Pinpoint the cell where the given text exists, returning its [x, y] midpoint coordinate. 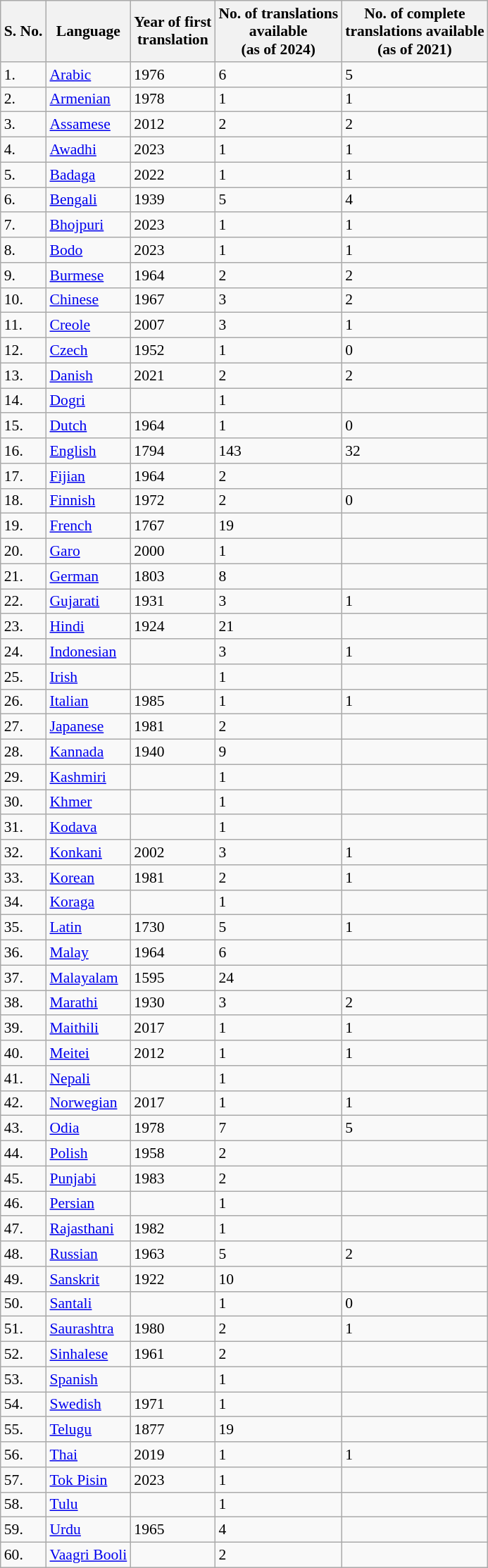
49. [24, 1279]
8 [278, 576]
1940 [173, 752]
Sanskrit [88, 1279]
Arabic [88, 75]
40. [24, 1053]
1971 [173, 1405]
55. [24, 1430]
47. [24, 1229]
56. [24, 1455]
13. [24, 375]
Punjabi [88, 1178]
17. [24, 476]
1985 [173, 702]
Tok Pisin [88, 1480]
24 [278, 978]
No. of translationsavailable(as of 2024) [278, 31]
Rajasthani [88, 1229]
Santali [88, 1304]
3. [24, 125]
1967 [173, 300]
15. [24, 426]
2022 [173, 175]
Sinhalese [88, 1355]
27. [24, 727]
1767 [173, 526]
59. [24, 1530]
Bhojpuri [88, 225]
Bengali [88, 200]
Italian [88, 702]
Kashmiri [88, 777]
Saurashtra [88, 1329]
1976 [173, 75]
Marathi [88, 1003]
32 [414, 451]
46. [24, 1204]
20. [24, 552]
2. [24, 99]
2007 [173, 325]
57. [24, 1480]
1961 [173, 1355]
Urdu [88, 1530]
58. [24, 1505]
Koraga [88, 902]
48. [24, 1254]
1965 [173, 1530]
1963 [173, 1254]
1595 [173, 978]
16. [24, 451]
Persian [88, 1204]
Polish [88, 1154]
1877 [173, 1430]
19. [24, 526]
21 [278, 627]
34. [24, 902]
22. [24, 602]
52. [24, 1355]
Vaagri Booli [88, 1555]
143 [278, 451]
Finnish [88, 501]
Garo [88, 552]
1794 [173, 451]
Kodava [88, 828]
41. [24, 1078]
Fijian [88, 476]
7 [278, 1128]
25. [24, 677]
14. [24, 401]
Swedish [88, 1405]
9 [278, 752]
1980 [173, 1329]
No. of completetranslations available(as of 2021) [414, 31]
2021 [173, 375]
29. [24, 777]
4. [24, 150]
Odia [88, 1128]
30. [24, 802]
1930 [173, 1003]
Khmer [88, 802]
Korean [88, 878]
Malayalam [88, 978]
1952 [173, 351]
44. [24, 1154]
1983 [173, 1178]
31. [24, 828]
2002 [173, 852]
12. [24, 351]
German [88, 576]
50. [24, 1304]
43. [24, 1128]
18. [24, 501]
1. [24, 75]
Hindi [88, 627]
7. [24, 225]
10 [278, 1279]
Tulu [88, 1505]
Russian [88, 1254]
Spanish [88, 1379]
1939 [173, 200]
Czech [88, 351]
English [88, 451]
Irish [88, 677]
28. [24, 752]
1972 [173, 501]
Thai [88, 1455]
24. [24, 652]
10. [24, 300]
Burmese [88, 275]
Kannada [88, 752]
8. [24, 250]
1982 [173, 1229]
S. No. [24, 31]
Malay [88, 953]
60. [24, 1555]
21. [24, 576]
1931 [173, 602]
Norwegian [88, 1103]
Japanese [88, 727]
1922 [173, 1279]
36. [24, 953]
6. [24, 200]
42. [24, 1103]
Chinese [88, 300]
1924 [173, 627]
Dutch [88, 426]
37. [24, 978]
1803 [173, 576]
Telugu [88, 1430]
1730 [173, 928]
Awadhi [88, 150]
Latin [88, 928]
35. [24, 928]
53. [24, 1379]
54. [24, 1405]
Danish [88, 375]
26. [24, 702]
45. [24, 1178]
Bodo [88, 250]
Armenian [88, 99]
2019 [173, 1455]
38. [24, 1003]
Dogri [88, 401]
French [88, 526]
23. [24, 627]
9. [24, 275]
2000 [173, 552]
11. [24, 325]
Indonesian [88, 652]
5. [24, 175]
32. [24, 852]
Year of firsttranslation [173, 31]
51. [24, 1329]
Creole [88, 325]
33. [24, 878]
Assamese [88, 125]
Nepali [88, 1078]
39. [24, 1028]
Badaga [88, 175]
Konkani [88, 852]
1958 [173, 1154]
Meitei [88, 1053]
Maithili [88, 1028]
Gujarati [88, 602]
Language [88, 31]
